Scan for the cell matching the given text and deliver its (x, y) coordinate at center. 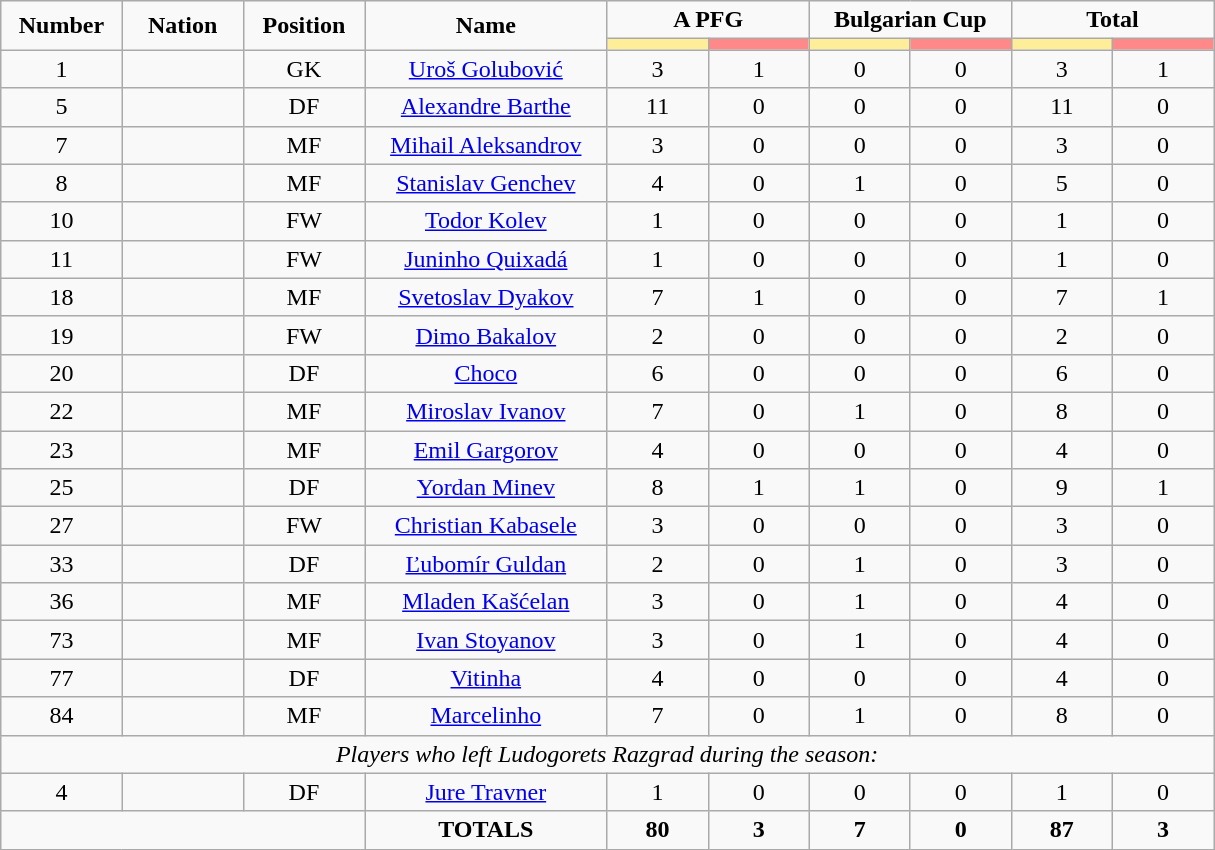
Mihail Aleksandrov (486, 145)
36 (62, 602)
Dimo Bakalov (486, 335)
9 (1062, 488)
TOTALS (486, 830)
Players who left Ludogorets Razgrad during the season: (608, 754)
23 (62, 449)
GK (304, 69)
80 (658, 830)
Ivan Stoyanov (486, 640)
22 (62, 411)
Ľubomír Guldan (486, 564)
Name (486, 26)
77 (62, 678)
Mladen Kašćelan (486, 602)
33 (62, 564)
Christian Kabasele (486, 526)
Svetoslav Dyakov (486, 297)
A PFG (708, 20)
25 (62, 488)
Juninho Quixadá (486, 259)
Alexandre Barthe (486, 107)
10 (62, 221)
19 (62, 335)
87 (1062, 830)
Choco (486, 373)
Uroš Golubović (486, 69)
Emil Gargorov (486, 449)
Marcelinho (486, 716)
Total (1112, 20)
Position (304, 26)
Bulgarian Cup (910, 20)
Number (62, 26)
18 (62, 297)
20 (62, 373)
Vitinha (486, 678)
Nation (182, 26)
84 (62, 716)
Miroslav Ivanov (486, 411)
27 (62, 526)
Todor Kolev (486, 221)
Stanislav Genchev (486, 183)
Jure Travner (486, 792)
73 (62, 640)
Yordan Minev (486, 488)
